Identify which cell holds the provided text, then report its [X, Y] central coordinate. 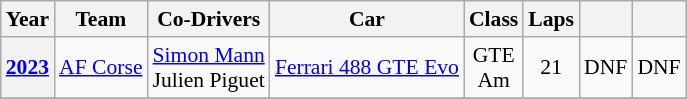
Simon Mann Julien Piguet [209, 68]
Ferrari 488 GTE Evo [367, 68]
Laps [551, 19]
Year [28, 19]
2023 [28, 68]
AF Corse [100, 68]
Co-Drivers [209, 19]
Team [100, 19]
Car [367, 19]
Class [494, 19]
GTEAm [494, 68]
21 [551, 68]
